From the cell containing the given text, extract its center point as (X, Y) coordinate. 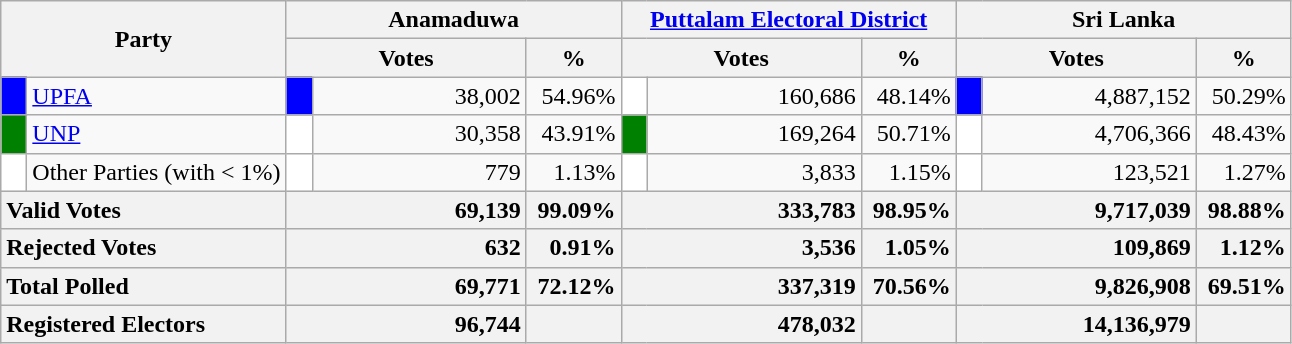
4,706,366 (1089, 134)
72.12% (574, 286)
70.56% (908, 286)
99.09% (574, 210)
Total Polled (144, 286)
UNP (156, 134)
Valid Votes (144, 210)
14,136,979 (1076, 324)
98.88% (1244, 210)
Puttalam Electoral District (788, 20)
98.95% (908, 210)
50.29% (1244, 96)
1.13% (574, 172)
779 (419, 172)
96,744 (406, 324)
48.14% (908, 96)
169,264 (754, 134)
1.12% (1244, 248)
1.05% (908, 248)
333,783 (741, 210)
109,869 (1076, 248)
Anamaduwa (454, 20)
54.96% (574, 96)
478,032 (741, 324)
3,536 (741, 248)
Other Parties (with < 1%) (156, 172)
160,686 (754, 96)
Party (144, 39)
1.15% (908, 172)
Registered Electors (144, 324)
4,887,152 (1089, 96)
1.27% (1244, 172)
69,139 (406, 210)
9,717,039 (1076, 210)
632 (406, 248)
38,002 (419, 96)
Sri Lanka (1124, 20)
69,771 (406, 286)
50.71% (908, 134)
123,521 (1089, 172)
69.51% (1244, 286)
Rejected Votes (144, 248)
43.91% (574, 134)
48.43% (1244, 134)
0.91% (574, 248)
9,826,908 (1076, 286)
UPFA (156, 96)
30,358 (419, 134)
337,319 (741, 286)
3,833 (754, 172)
